Find where the given text appears and provide that cell's center as (x, y) coordinate. 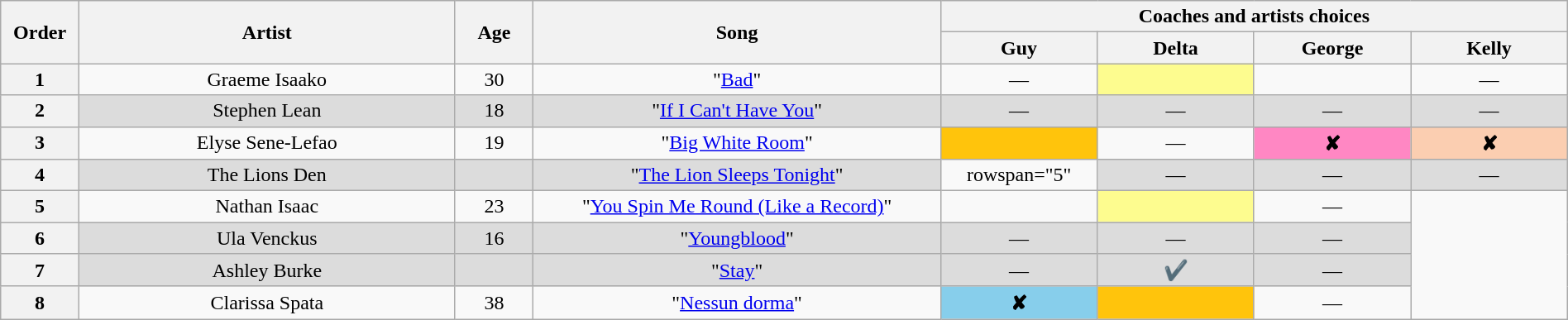
19 (495, 143)
Song (738, 32)
"The Lion Sleeps Tonight" (738, 175)
Kelly (1489, 48)
Coaches and artists choices (1254, 17)
Stephen Lean (266, 111)
Clarissa Spata (266, 303)
6 (40, 238)
"You Spin Me Round (Like a Record)" (738, 207)
5 (40, 207)
George (1331, 48)
"If I Can't Have You" (738, 111)
3 (40, 143)
Ula Venckus (266, 238)
Elyse Sene-Lefao (266, 143)
4 (40, 175)
38 (495, 303)
Guy (1019, 48)
"Youngblood" (738, 238)
✔️ (1176, 270)
Age (495, 32)
7 (40, 270)
Artist (266, 32)
"Stay" (738, 270)
8 (40, 303)
Ashley Burke (266, 270)
Delta (1176, 48)
The Lions Den (266, 175)
23 (495, 207)
"Big White Room" (738, 143)
Nathan Isaac (266, 207)
"Bad" (738, 79)
30 (495, 79)
18 (495, 111)
1 (40, 79)
2 (40, 111)
"Nessun dorma" (738, 303)
rowspan="5" (1019, 175)
16 (495, 238)
Graeme Isaako (266, 79)
Order (40, 32)
